From the cell containing the given text, extract its center point as (X, Y) coordinate. 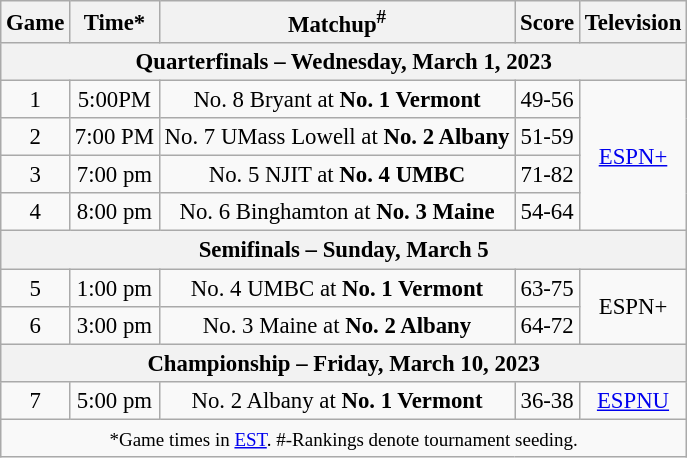
7:00 pm (115, 175)
36-38 (548, 400)
No. 6 Binghamton at No. 3 Maine (337, 213)
5:00PM (115, 100)
Semifinals – Sunday, March 5 (344, 250)
Time* (115, 22)
5:00 pm (115, 400)
5 (36, 288)
No. 2 Albany at No. 1 Vermont (337, 400)
No. 4 UMBC at No. 1 Vermont (337, 288)
No. 3 Maine at No. 2 Albany (337, 325)
No. 8 Bryant at No. 1 Vermont (337, 100)
ESPNU (632, 400)
49-56 (548, 100)
64-72 (548, 325)
2 (36, 137)
8:00 pm (115, 213)
No. 7 UMass Lowell at No. 2 Albany (337, 137)
*Game times in EST. #-Rankings denote tournament seeding. (344, 438)
51-59 (548, 137)
Game (36, 22)
Quarterfinals – Wednesday, March 1, 2023 (344, 62)
7:00 PM (115, 137)
1:00 pm (115, 288)
Matchup# (337, 22)
3 (36, 175)
Championship – Friday, March 10, 2023 (344, 363)
6 (36, 325)
71-82 (548, 175)
3:00 pm (115, 325)
7 (36, 400)
No. 5 NJIT at No. 4 UMBC (337, 175)
1 (36, 100)
63-75 (548, 288)
4 (36, 213)
Score (548, 22)
54-64 (548, 213)
Television (632, 22)
